Provide the [X, Y] coordinate of the cell's center where the given text is located.  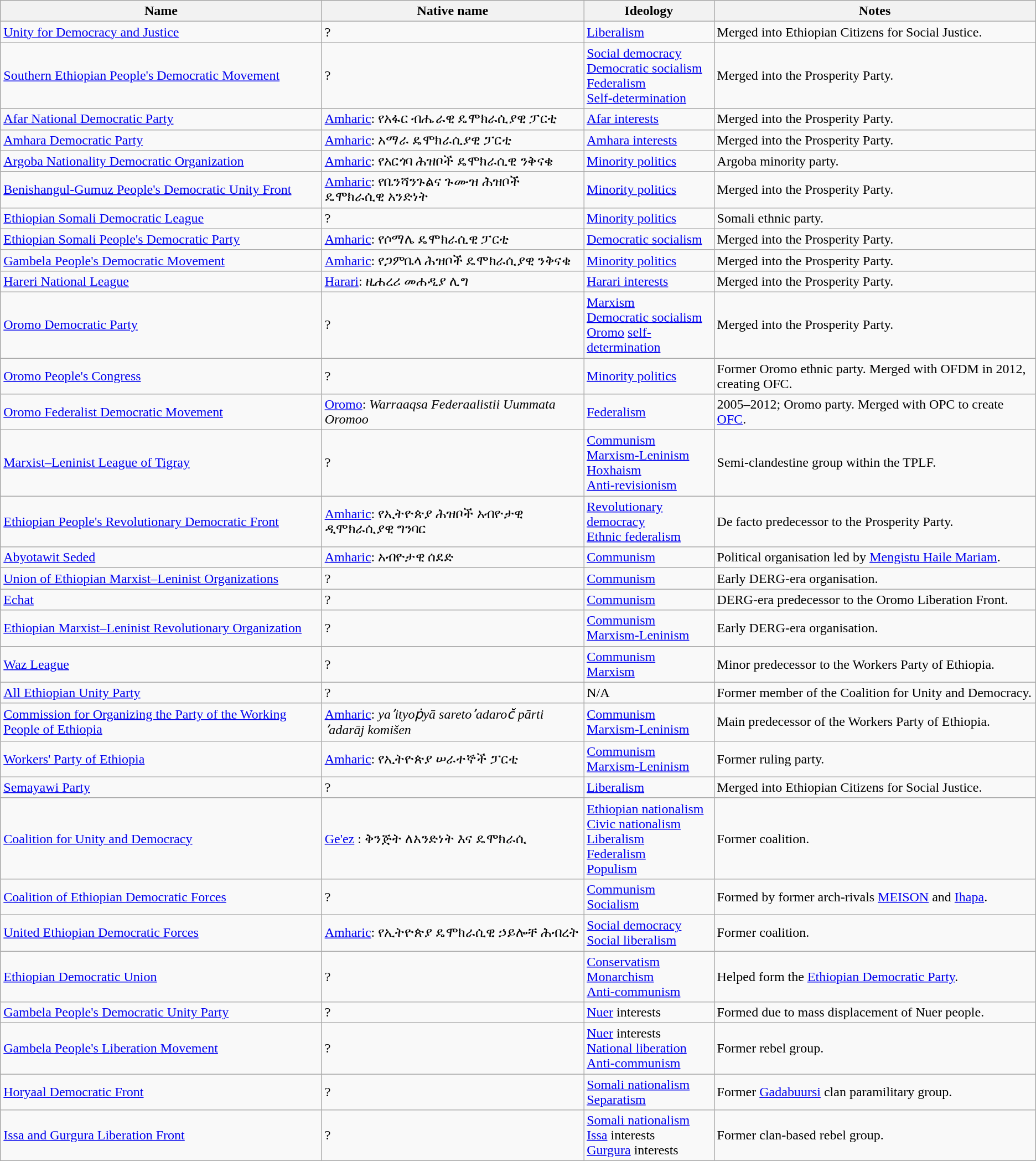
Amharic: የኢትዮጵያ ሠራተኞች ፓርቲ [453, 758]
Commission for Organizing the Party of the Working People of Ethiopia [161, 722]
Afar National Democratic Party [161, 119]
Democratic socialism [649, 239]
DERG-era predecessor to the Oromo Liberation Front. [874, 600]
Social democracySocial liberalism [649, 932]
Oromo: Warraaqsa Federaalistii Uummata Oromoo [453, 412]
Former member of the Coalition for Unity and Democracy. [874, 693]
Former Oromo ethnic party. Merged with OFDM in 2012, creating OFC. [874, 375]
Ethiopian Somali Democratic League [161, 218]
Amharic: የቤንሻንጉልና ጉሙዝ ሕዝቦች ዴሞክራሲዊ አንድነት [453, 189]
Coalition for Unity and Democracy [161, 838]
Marxist–Leninist League of Tigray [161, 463]
Former ruling party. [874, 758]
Gambela People's Liberation Movement [161, 1049]
Minor predecessor to the Workers Party of Ethiopia. [874, 664]
Former Gadabuursi clan paramilitary group. [874, 1092]
Horyaal Democratic Front [161, 1092]
CommunismSocialism [649, 897]
Amharic: የኢትዮጵያ ዴሞክራሲዊ ኃይሎቸ ሕብረት [453, 932]
Ethiopian nationalismCivic nationalismLiberalismFederalismPopulism [649, 838]
Issa and Gurgura Liberation Front [161, 1136]
Somali nationalismSeparatism [649, 1092]
Ideology [649, 11]
Union of Ethiopian Marxist–Leninist Organizations [161, 579]
ConservatismMonarchismAnti-communism [649, 977]
Federalism [649, 412]
Nuer interestsNational liberationAnti-communism [649, 1049]
Semi-clandestine group within the TPLF. [874, 463]
All Ethiopian Unity Party [161, 693]
Semayawi Party [161, 787]
Formed due to mass displacement of Nuer people. [874, 1013]
N/A [649, 693]
Ge'ez : ቅንጅት ለአንድነት እና ዴሞክራሲ [453, 838]
Former rebel group. [874, 1049]
Amhara interests [649, 140]
Coalition of Ethiopian Democratic Forces [161, 897]
Gambela People's Democratic Movement [161, 260]
Harari interests [649, 281]
Echat [161, 600]
Amharic: አብዮታዊ ሰደድ [453, 558]
Social democracyDemocratic socialismFederalismSelf-determination [649, 75]
Ethiopian People's Revolutionary Democratic Front [161, 522]
Revolutionary democracyEthnic federalism [649, 522]
Former clan-based rebel group. [874, 1136]
Amhara Democratic Party [161, 140]
De facto predecessor to the Prosperity Party. [874, 522]
Oromo Federalist Democratic Movement [161, 412]
Ethiopian Marxist–Leninist Revolutionary Organization [161, 628]
MarxismDemocratic socialismOromo self-determination [649, 324]
Amharic: የአፋር ብሔራዊ ዴሞክራሲያዊ ፓርቲ [453, 119]
Amharic: የሶማሌ ዴሞክራሲዊ ፓርቲ [453, 239]
Argoba minority party. [874, 161]
Waz League [161, 664]
Afar interests [649, 119]
2005–2012; Oromo party. Merged with OPC to create OFC. [874, 412]
Amharic: አማራ ዴሞክራሲያዊ ፓርቲ [453, 140]
Amharic: የጋምቤላ ሕዝቦች ዴሞክራሲያዊ ንቅናቄ [453, 260]
Workers' Party of Ethiopia [161, 758]
Amharic: የኢትዮጵያ ሕዝቦች አብዮታዊ ዲሞክራሲያዊ ግንባር [453, 522]
Name [161, 11]
Amharic: yaʼityoṗyā saretoʼadaroc̆ pārti ʼadarāj komišen [453, 722]
Somali ethnic party. [874, 218]
Formed by former arch-rivals MEISON and Ihapa. [874, 897]
Helped form the Ethiopian Democratic Party. [874, 977]
Somali nationalismIssa interestsGurgura interests [649, 1136]
Argoba Nationality Democratic Organization [161, 161]
Notes [874, 11]
Native name [453, 11]
Abyotawit Seded [161, 558]
CommunismMarxism [649, 664]
Hareri National League [161, 281]
Amharic: የአርጎባ ሕዝቦች ዴሞክራሲዊ ንቅናቄ [453, 161]
Political organisation led by Mengistu Haile Mariam. [874, 558]
Ethiopian Somali People's Democratic Party [161, 239]
Main predecessor of the Workers Party of Ethiopia. [874, 722]
Oromo People's Congress [161, 375]
Unity for Democracy and Justice [161, 32]
Benishangul-Gumuz People's Democratic Unity Front [161, 189]
Southern Ethiopian People's Democratic Movement [161, 75]
Oromo Democratic Party [161, 324]
United Ethiopian Democratic Forces [161, 932]
Ethiopian Democratic Union [161, 977]
Nuer interests [649, 1013]
Harari: ዚሐረሪ መሐዲያ ሊግ [453, 281]
Gambela People's Democratic Unity Party [161, 1013]
CommunismMarxism-LeninismHoxhaismAnti-revisionism [649, 463]
